Provide the [X, Y] coordinate of the cell's center where the given text is located.  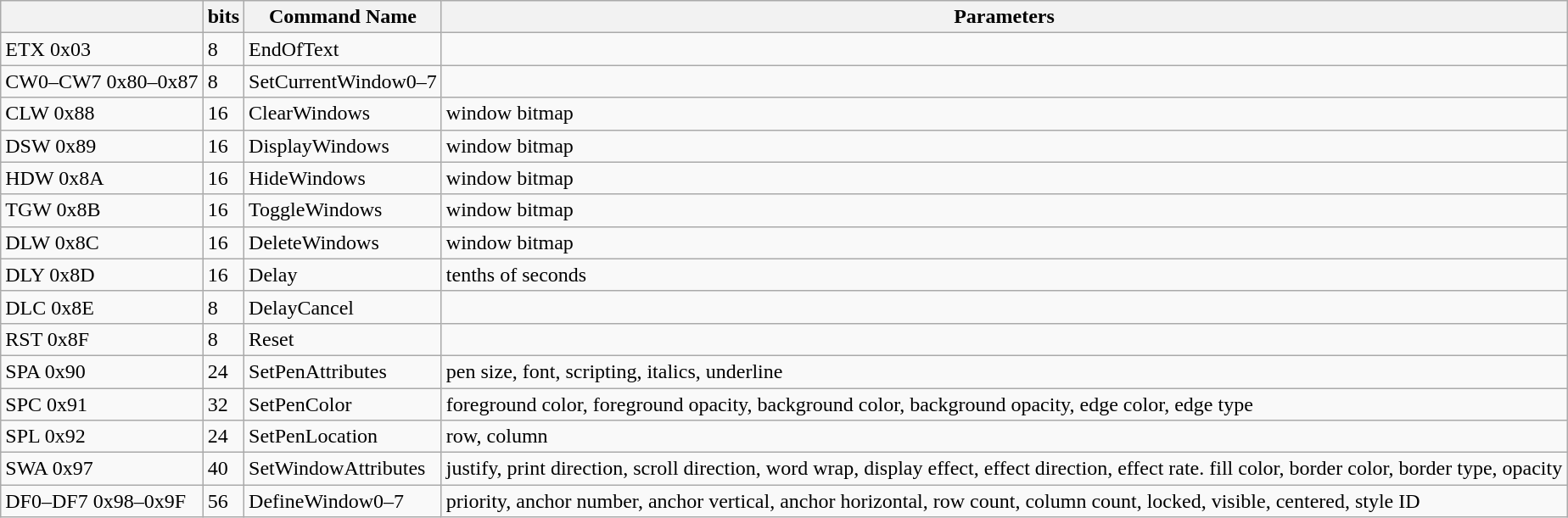
Parameters [1004, 17]
DLC 0x8E [102, 307]
CW0–CW7 0x80–0x87 [102, 81]
Delay [343, 275]
56 [223, 501]
DSW 0x89 [102, 146]
SetPenColor [343, 404]
HideWindows [343, 178]
40 [223, 469]
foreground color, foreground opacity, background color, background opacity, edge color, edge type [1004, 404]
DLY 0x8D [102, 275]
tenths of seconds [1004, 275]
SetCurrentWindow0–7 [343, 81]
SPC 0x91 [102, 404]
SetPenLocation [343, 437]
row, column [1004, 437]
SetPenAttributes [343, 371]
DisplayWindows [343, 146]
CLW 0x88 [102, 114]
DefineWindow0–7 [343, 501]
RST 0x8F [102, 339]
justify, print direction, scroll direction, word wrap, display effect, effect direction, effect rate. fill color, border color, border type, opacity [1004, 469]
TGW 0x8B [102, 210]
DeleteWindows [343, 242]
DelayCancel [343, 307]
DF0–DF7 0x98–0x9F [102, 501]
Reset [343, 339]
EndOfText [343, 49]
ETX 0x03 [102, 49]
ToggleWindows [343, 210]
pen size, font, scripting, italics, underline [1004, 371]
Command Name [343, 17]
bits [223, 17]
SPL 0x92 [102, 437]
priority, anchor number, anchor vertical, anchor horizontal, row count, column count, locked, visible, centered, style ID [1004, 501]
SWA 0x97 [102, 469]
HDW 0x8A [102, 178]
32 [223, 404]
ClearWindows [343, 114]
SetWindowAttributes [343, 469]
DLW 0x8C [102, 242]
SPA 0x90 [102, 371]
